For the text-containing cell, return its midpoint in [X, Y] coordinate format. 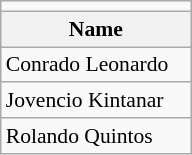
Conrado Leonardo [96, 65]
Rolando Quintos [96, 136]
Name [96, 29]
Jovencio Kintanar [96, 101]
